Detect which cell encompasses the target text, then output its (x, y) center coordinate. 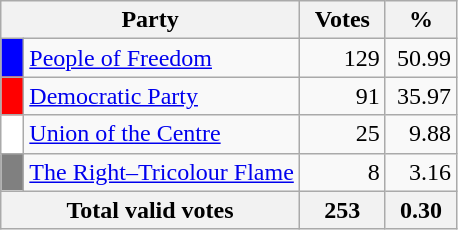
3.16 (420, 172)
Total valid votes (150, 210)
91 (342, 96)
50.99 (420, 58)
Democratic Party (162, 96)
253 (342, 210)
Party (150, 20)
9.88 (420, 134)
Union of the Centre (162, 134)
35.97 (420, 96)
% (420, 20)
25 (342, 134)
People of Freedom (162, 58)
8 (342, 172)
129 (342, 58)
Votes (342, 20)
0.30 (420, 210)
The Right–Tricolour Flame (162, 172)
